Detect which cell encompasses the target text, then output its [X, Y] center coordinate. 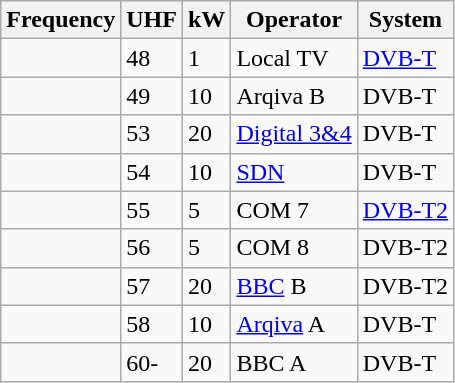
Digital 3&4 [294, 134]
Operator [294, 20]
COM 8 [294, 248]
Frequency [61, 20]
BBC A [294, 362]
Arqiva A [294, 324]
SDN [294, 172]
54 [152, 172]
kW [206, 20]
UHF [152, 20]
System [405, 20]
53 [152, 134]
58 [152, 324]
1 [206, 58]
57 [152, 286]
BBC B [294, 286]
Arqiva B [294, 96]
COM 7 [294, 210]
48 [152, 58]
60- [152, 362]
56 [152, 248]
49 [152, 96]
55 [152, 210]
Local TV [294, 58]
